Scan for the cell matching the given text and deliver its [x, y] coordinate at center. 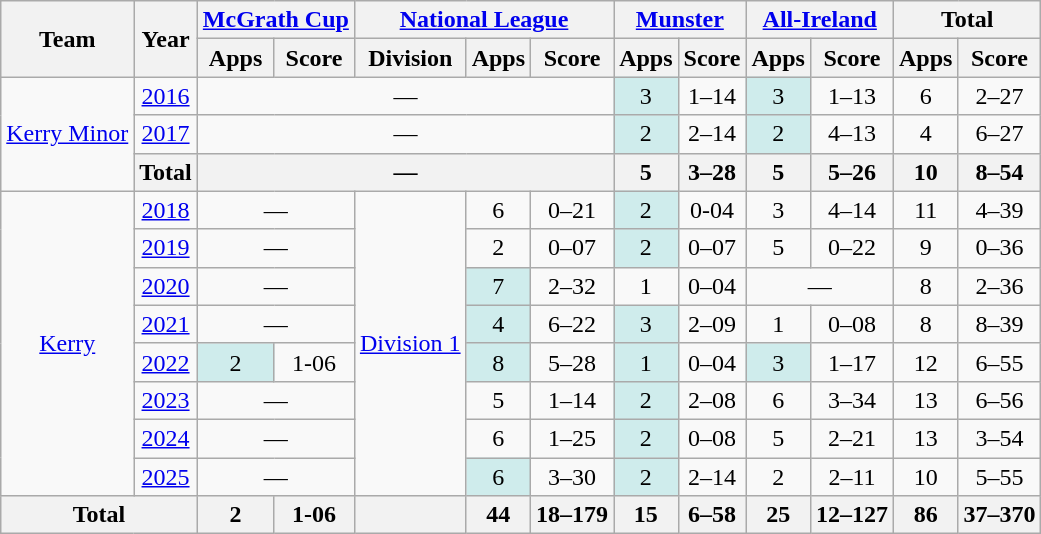
All-Ireland [820, 20]
4–14 [852, 210]
Kerry Minor [68, 134]
2023 [166, 400]
2–36 [1000, 286]
3–28 [712, 172]
0–36 [1000, 248]
5–55 [1000, 477]
2–32 [572, 286]
5–28 [572, 362]
2016 [166, 96]
6–56 [1000, 400]
12 [925, 362]
1–25 [572, 438]
1–13 [852, 96]
2021 [166, 324]
3–30 [572, 477]
0-04 [712, 210]
McGrath Cup [276, 20]
Munster [680, 20]
2–11 [852, 477]
2–27 [1000, 96]
Division 1 [410, 343]
25 [778, 515]
Kerry [68, 343]
Year [166, 39]
3–34 [852, 400]
37–370 [1000, 515]
44 [498, 515]
2025 [166, 477]
4–13 [852, 134]
8–39 [1000, 324]
0–21 [572, 210]
National League [484, 20]
5–26 [852, 172]
6–27 [1000, 134]
2–21 [852, 438]
2024 [166, 438]
Team [68, 39]
6–58 [712, 515]
Division [410, 58]
9 [925, 248]
2017 [166, 134]
18–179 [572, 515]
1–17 [852, 362]
6–22 [572, 324]
3–54 [1000, 438]
2022 [166, 362]
4–39 [1000, 210]
12–127 [852, 515]
2–09 [712, 324]
7 [498, 286]
86 [925, 515]
11 [925, 210]
2019 [166, 248]
15 [646, 515]
8–54 [1000, 172]
2018 [166, 210]
6–55 [1000, 362]
2020 [166, 286]
0–22 [852, 248]
2–08 [712, 400]
